Detect which cell encompasses the target text, then output its [x, y] center coordinate. 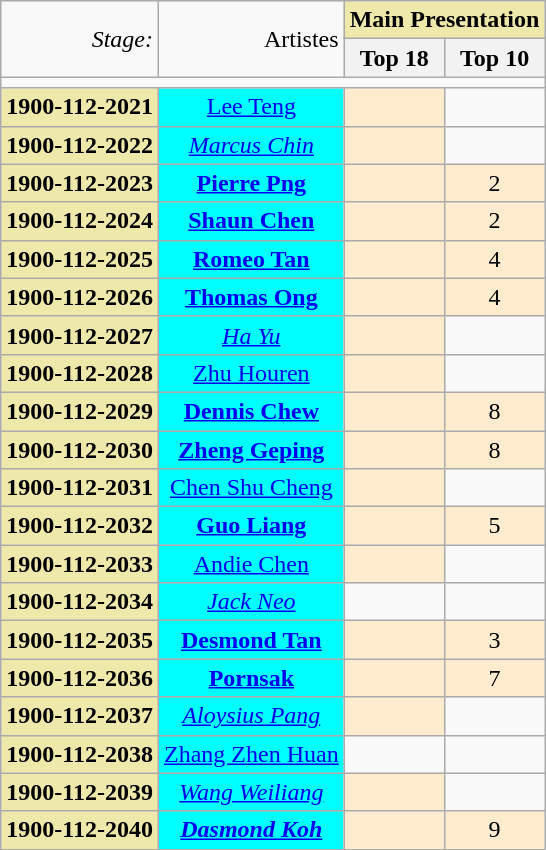
Andie Chen [251, 564]
1900-112-2036 [80, 678]
1900-112-2028 [80, 373]
1900-112-2027 [80, 335]
Top 18 [394, 58]
5 [494, 526]
Marcus Chin [251, 145]
1900-112-2024 [80, 221]
1900-112-2034 [80, 602]
Desmond Tan [251, 640]
1900-112-2037 [80, 716]
1900-112-2033 [80, 564]
Zhang Zhen Huan [251, 754]
Dasmond Koh [251, 830]
1900-112-2035 [80, 640]
Wang Weiliang [251, 792]
1900-112-2029 [80, 411]
Jack Neo [251, 602]
3 [494, 640]
Stage: [80, 39]
Lee Teng [251, 107]
Zheng Geping [251, 449]
1900-112-2039 [80, 792]
1900-112-2031 [80, 488]
1900-112-2025 [80, 259]
1900-112-2040 [80, 830]
Chen Shu Cheng [251, 488]
Pornsak [251, 678]
1900-112-2032 [80, 526]
Top 10 [494, 58]
Ha Yu [251, 335]
7 [494, 678]
Zhu Houren [251, 373]
Pierre Png [251, 183]
Thomas Ong [251, 297]
1900-112-2038 [80, 754]
9 [494, 830]
1900-112-2030 [80, 449]
1900-112-2026 [80, 297]
Main Presentation [444, 20]
Shaun Chen [251, 221]
Artistes [251, 39]
1900-112-2023 [80, 183]
Guo Liang [251, 526]
Dennis Chew [251, 411]
1900-112-2022 [80, 145]
Romeo Tan [251, 259]
1900-112-2021 [80, 107]
Aloysius Pang [251, 716]
